Locate the cell with the specified text and output its (x, y) center coordinate. 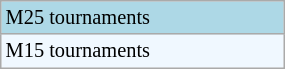
M15 tournaments (142, 51)
M25 tournaments (142, 17)
